Detect which cell encompasses the target text, then output its (X, Y) center coordinate. 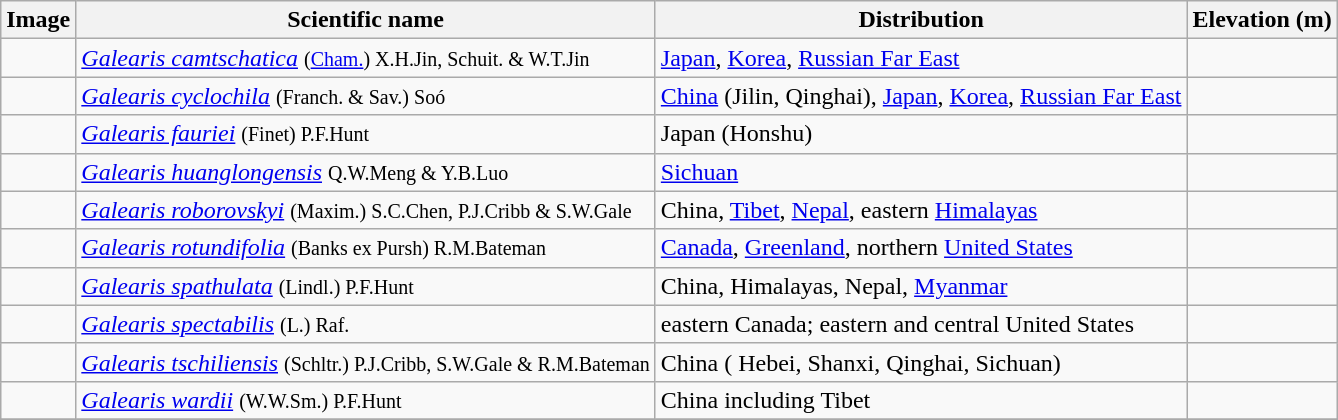
Galearis spathulata (Lindl.) P.F.Hunt (366, 286)
Distribution (921, 20)
Galearis camtschatica (Cham.) X.H.Jin, Schuit. & W.T.Jin (366, 58)
Galearis fauriei (Finet) P.F.Hunt (366, 134)
Sichuan (921, 172)
Japan (Honshu) (921, 134)
Image (38, 20)
Elevation (m) (1262, 20)
Japan, Korea, Russian Far East (921, 58)
Galearis rotundifolia (Banks ex Pursh) R.M.Bateman (366, 248)
China ( Hebei, Shanxi, Qinghai, Sichuan) (921, 362)
China including Tibet (921, 400)
China, Tibet, Nepal, eastern Himalayas (921, 210)
Galearis wardii (W.W.Sm.) P.F.Hunt (366, 400)
Galearis cyclochila (Franch. & Sav.) Soó (366, 96)
China, Himalayas, Nepal, Myanmar (921, 286)
Galearis huanglongensis Q.W.Meng & Y.B.Luo (366, 172)
Galearis roborovskyi (Maxim.) S.C.Chen, P.J.Cribb & S.W.Gale (366, 210)
eastern Canada; eastern and central United States (921, 324)
Canada, Greenland, northern United States (921, 248)
China (Jilin, Qinghai), Japan, Korea, Russian Far East (921, 96)
Galearis spectabilis (L.) Raf. (366, 324)
Scientific name (366, 20)
Galearis tschiliensis (Schltr.) P.J.Cribb, S.W.Gale & R.M.Bateman (366, 362)
